Scan for the cell matching the given text and deliver its [x, y] coordinate at center. 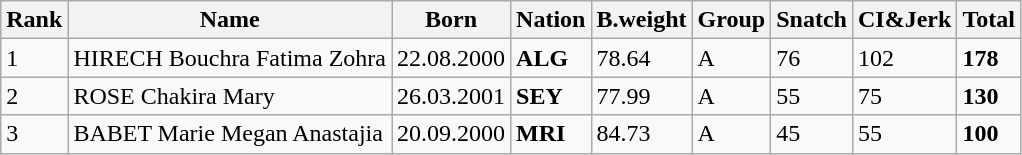
20.09.2000 [452, 134]
100 [989, 134]
22.08.2000 [452, 58]
SEY [551, 96]
76 [812, 58]
178 [989, 58]
78.64 [642, 58]
ALG [551, 58]
Total [989, 20]
MRI [551, 134]
Group [732, 20]
84.73 [642, 134]
Nation [551, 20]
102 [904, 58]
B.weight [642, 20]
Snatch [812, 20]
Rank [34, 20]
2 [34, 96]
75 [904, 96]
Born [452, 20]
BABET Marie Megan Anastajia [230, 134]
130 [989, 96]
1 [34, 58]
3 [34, 134]
26.03.2001 [452, 96]
HIRECH Bouchra Fatima Zohra [230, 58]
ROSE Chakira Mary [230, 96]
77.99 [642, 96]
CI&Jerk [904, 20]
Name [230, 20]
45 [812, 134]
